Output the (x, y) coordinate of the center of the cell containing the given text.  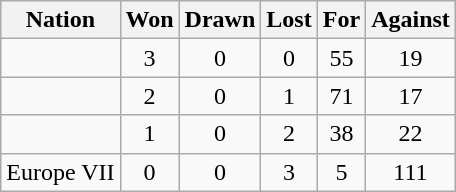
71 (341, 96)
19 (411, 58)
38 (341, 134)
17 (411, 96)
111 (411, 172)
Drawn (220, 20)
For (341, 20)
22 (411, 134)
Won (150, 20)
Lost (289, 20)
Against (411, 20)
Nation (60, 20)
Europe VII (60, 172)
5 (341, 172)
55 (341, 58)
